Detect which cell encompasses the target text, then output its [x, y] center coordinate. 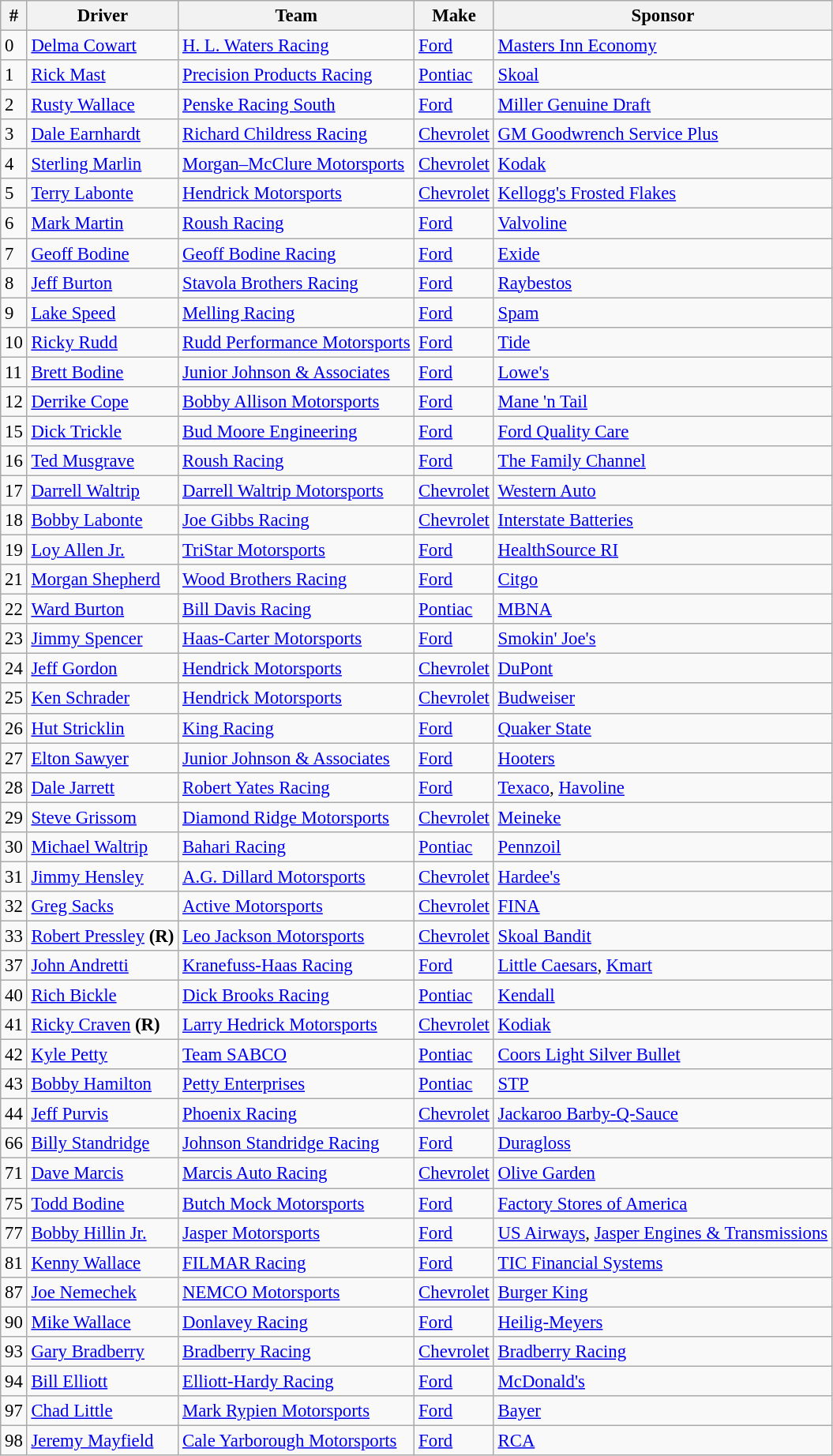
HealthSource RI [662, 550]
31 [14, 876]
66 [14, 1144]
Bobby Labonte [103, 520]
Olive Garden [662, 1173]
Jimmy Hensley [103, 876]
44 [14, 1114]
Jasper Motorsports [297, 1233]
25 [14, 699]
Driver [103, 16]
Richard Childress Racing [297, 134]
94 [14, 1381]
11 [14, 372]
Coors Light Silver Bullet [662, 1055]
Dave Marcis [103, 1173]
Citgo [662, 580]
King Racing [297, 728]
87 [14, 1292]
98 [14, 1440]
FINA [662, 906]
18 [14, 520]
Kendall [662, 996]
Leo Jackson Motorsports [297, 936]
MBNA [662, 610]
Wood Brothers Racing [297, 580]
Robert Pressley (R) [103, 936]
97 [14, 1411]
32 [14, 906]
Butch Mock Motorsports [297, 1203]
10 [14, 342]
Darrell Waltrip Motorsports [297, 490]
Ford Quality Care [662, 431]
Kenny Wallace [103, 1263]
Skoal Bandit [662, 936]
Johnson Standridge Racing [297, 1144]
1 [14, 75]
Petty Enterprises [297, 1084]
93 [14, 1352]
Dick Trickle [103, 431]
Kodak [662, 164]
33 [14, 936]
McDonald's [662, 1381]
Rudd Performance Motorsports [297, 342]
17 [14, 490]
Lake Speed [103, 313]
Smokin' Joe's [662, 639]
Cale Yarborough Motorsports [297, 1440]
29 [14, 817]
Rich Bickle [103, 996]
Western Auto [662, 490]
0 [14, 46]
43 [14, 1084]
John Andretti [103, 966]
Ted Musgrave [103, 461]
23 [14, 639]
Mark Martin [103, 223]
Greg Sacks [103, 906]
Mane 'n Tail [662, 402]
Michael Waltrip [103, 847]
Dale Jarrett [103, 787]
Todd Bodine [103, 1203]
Penske Racing South [297, 105]
75 [14, 1203]
US Airways, Jasper Engines & Transmissions [662, 1233]
4 [14, 164]
90 [14, 1322]
Rusty Wallace [103, 105]
Haas-Carter Motorsports [297, 639]
Robert Yates Racing [297, 787]
RCA [662, 1440]
5 [14, 193]
# [14, 16]
21 [14, 580]
81 [14, 1263]
22 [14, 610]
Jeff Gordon [103, 669]
Jeremy Mayfield [103, 1440]
8 [14, 283]
Skoal [662, 75]
Spam [662, 313]
Brett Bodine [103, 372]
Melling Racing [297, 313]
Ricky Rudd [103, 342]
Bahari Racing [297, 847]
Mark Rypien Motorsports [297, 1411]
Ricky Craven (R) [103, 1025]
Delma Cowart [103, 46]
Billy Standridge [103, 1144]
Kellogg's Frosted Flakes [662, 193]
Valvoline [662, 223]
Marcis Auto Racing [297, 1173]
Bobby Hillin Jr. [103, 1233]
The Family Channel [662, 461]
26 [14, 728]
7 [14, 253]
H. L. Waters Racing [297, 46]
Team SABCO [297, 1055]
Little Caesars, Kmart [662, 966]
Darrell Waltrip [103, 490]
28 [14, 787]
Rick Mast [103, 75]
FILMAR Racing [297, 1263]
Pennzoil [662, 847]
16 [14, 461]
Terry Labonte [103, 193]
Mike Wallace [103, 1322]
27 [14, 758]
Joe Gibbs Racing [297, 520]
GM Goodwrench Service Plus [662, 134]
Hooters [662, 758]
Tide [662, 342]
Duragloss [662, 1144]
Chad Little [103, 1411]
Steve Grissom [103, 817]
12 [14, 402]
Loy Allen Jr. [103, 550]
30 [14, 847]
Kodiak [662, 1025]
37 [14, 966]
15 [14, 431]
TriStar Motorsports [297, 550]
Donlavey Racing [297, 1322]
19 [14, 550]
Quaker State [662, 728]
Texaco, Havoline [662, 787]
Geoff Bodine Racing [297, 253]
Stavola Brothers Racing [297, 283]
Raybestos [662, 283]
Factory Stores of America [662, 1203]
Bayer [662, 1411]
NEMCO Motorsports [297, 1292]
Masters Inn Economy [662, 46]
Jeff Purvis [103, 1114]
Lowe's [662, 372]
Heilig-Meyers [662, 1322]
Elton Sawyer [103, 758]
Morgan–McClure Motorsports [297, 164]
9 [14, 313]
Bobby Allison Motorsports [297, 402]
Meineke [662, 817]
Geoff Bodine [103, 253]
Ken Schrader [103, 699]
Precision Products Racing [297, 75]
Jackaroo Barby-Q-Sauce [662, 1114]
Interstate Batteries [662, 520]
Kyle Petty [103, 1055]
Joe Nemechek [103, 1292]
6 [14, 223]
Burger King [662, 1292]
Bobby Hamilton [103, 1084]
STP [662, 1084]
Elliott-Hardy Racing [297, 1381]
Dick Brooks Racing [297, 996]
42 [14, 1055]
Larry Hedrick Motorsports [297, 1025]
Diamond Ridge Motorsports [297, 817]
Ward Burton [103, 610]
Dale Earnhardt [103, 134]
Exide [662, 253]
Bud Moore Engineering [297, 431]
3 [14, 134]
Jeff Burton [103, 283]
Budweiser [662, 699]
Bill Davis Racing [297, 610]
Kranefuss-Haas Racing [297, 966]
Miller Genuine Draft [662, 105]
Sponsor [662, 16]
Make [454, 16]
Team [297, 16]
24 [14, 669]
Sterling Marlin [103, 164]
77 [14, 1233]
Hut Stricklin [103, 728]
40 [14, 996]
A.G. Dillard Motorsports [297, 876]
71 [14, 1173]
Active Motorsports [297, 906]
DuPont [662, 669]
TIC Financial Systems [662, 1263]
41 [14, 1025]
Jimmy Spencer [103, 639]
Bill Elliott [103, 1381]
Derrike Cope [103, 402]
2 [14, 105]
Phoenix Racing [297, 1114]
Morgan Shepherd [103, 580]
Hardee's [662, 876]
Gary Bradberry [103, 1352]
